Detect which cell encompasses the target text, then output its [X, Y] center coordinate. 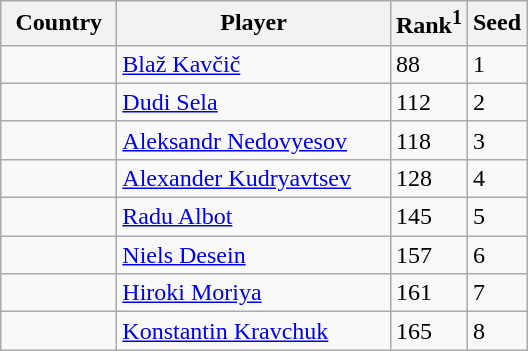
118 [428, 140]
Player [254, 24]
Alexander Kudryavtsev [254, 178]
Dudi Sela [254, 102]
Blaž Kavčič [254, 64]
145 [428, 217]
165 [428, 331]
Konstantin Kravchuk [254, 331]
Country [59, 24]
2 [496, 102]
88 [428, 64]
Radu Albot [254, 217]
Rank1 [428, 24]
Niels Desein [254, 255]
1 [496, 64]
Aleksandr Nedovyesov [254, 140]
Hiroki Moriya [254, 293]
6 [496, 255]
3 [496, 140]
8 [496, 331]
128 [428, 178]
161 [428, 293]
5 [496, 217]
112 [428, 102]
Seed [496, 24]
7 [496, 293]
4 [496, 178]
157 [428, 255]
